For the text-containing cell, return its midpoint in [X, Y] coordinate format. 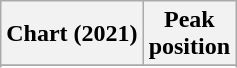
Chart (2021) [72, 34]
Peakposition [189, 34]
